Output the (x, y) coordinate of the center of the cell containing the given text.  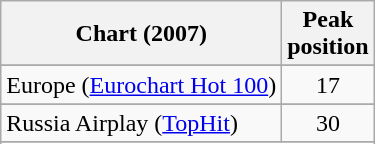
30 (328, 123)
Peakposition (328, 34)
17 (328, 85)
Russia Airplay (TopHit) (142, 123)
Europe (Eurochart Hot 100) (142, 85)
Chart (2007) (142, 34)
